Locate the cell with the specified text and output its (x, y) center coordinate. 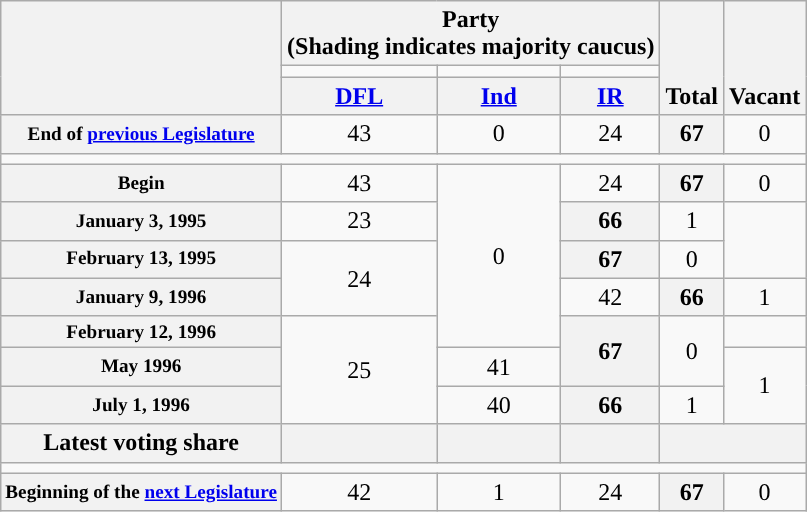
July 1, 1996 (142, 405)
25 (360, 370)
DFL (360, 96)
Begin (142, 183)
January 9, 1996 (142, 297)
Ind (499, 96)
40 (499, 405)
May 1996 (142, 367)
Party (Shading indicates majority caucus) (471, 34)
February 12, 1996 (142, 332)
Vacant (764, 58)
February 13, 1995 (142, 259)
January 3, 1995 (142, 221)
End of previous Legislature (142, 134)
23 (360, 221)
Total (692, 58)
IR (610, 96)
Beginning of the next Legislature (142, 492)
41 (499, 367)
Latest voting share (142, 443)
